Scan for the cell matching the given text and deliver its [X, Y] coordinate at center. 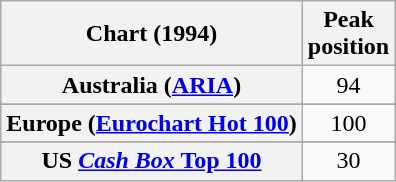
94 [348, 85]
Australia (ARIA) [152, 85]
Peakposition [348, 34]
Europe (Eurochart Hot 100) [152, 123]
100 [348, 123]
Chart (1994) [152, 34]
30 [348, 161]
US Cash Box Top 100 [152, 161]
